Identify which cell holds the provided text, then report its (X, Y) central coordinate. 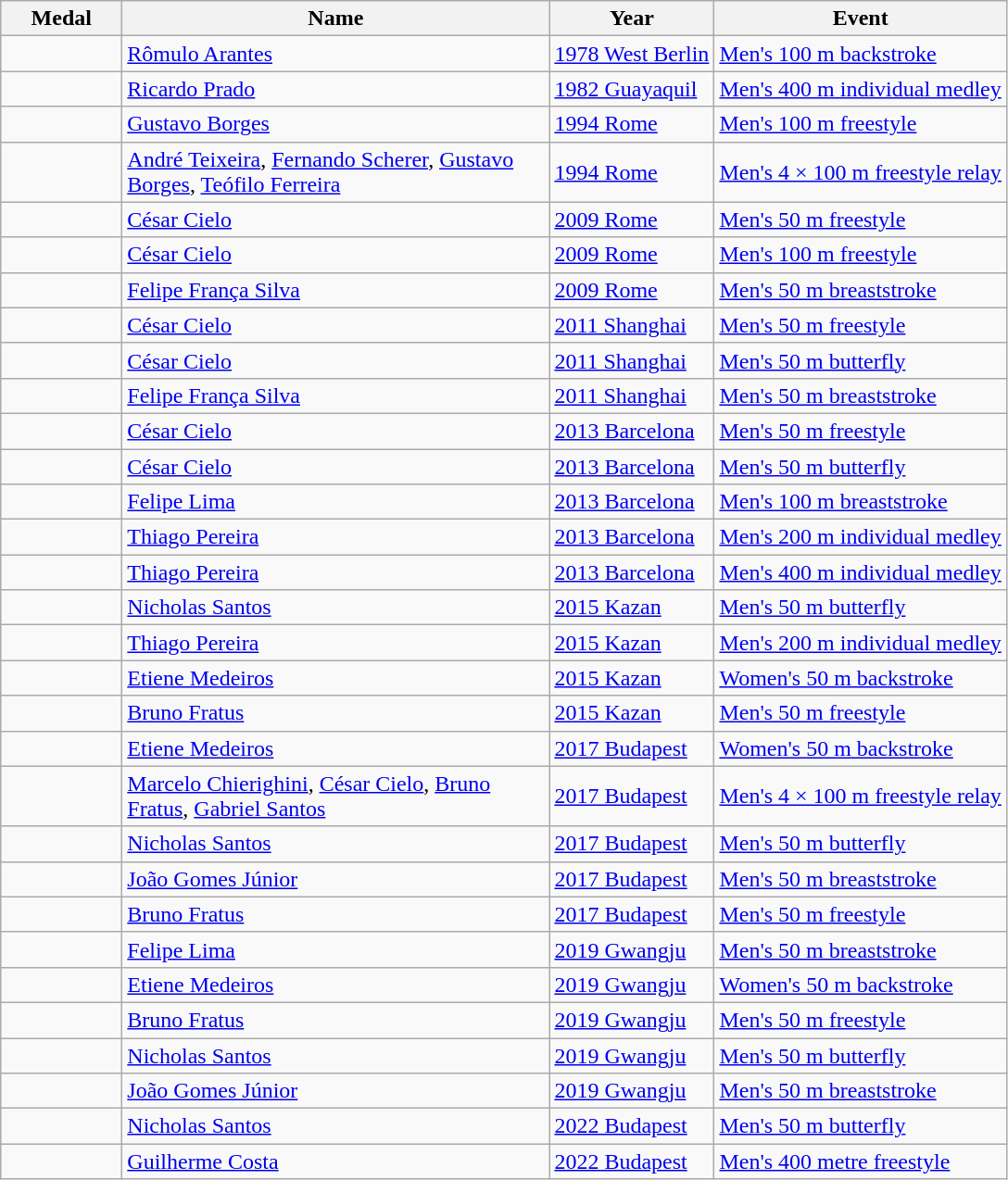
Gustavo Borges (335, 124)
Ricardo Prado (335, 89)
Name (335, 19)
Men's 400 metre freestyle (861, 1161)
Rômulo Arantes (335, 54)
Marcelo Chierighini, César Cielo, Bruno Fratus, Gabriel Santos (335, 797)
1978 West Berlin (632, 54)
Medal (61, 19)
1982 Guayaquil (632, 89)
Men's 100 m backstroke (861, 54)
Men's 100 m breaststroke (861, 502)
André Teixeira, Fernando Scherer, Gustavo Borges, Teófilo Ferreira (335, 172)
Event (861, 19)
Year (632, 19)
Guilherme Costa (335, 1161)
